Pinpoint the cell where the given text exists, returning its (x, y) midpoint coordinate. 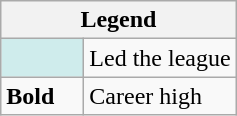
Bold (42, 96)
Legend (118, 20)
Career high (160, 96)
Led the league (160, 58)
